Extract the [X, Y] coordinate from the center of the cell holding the provided text.  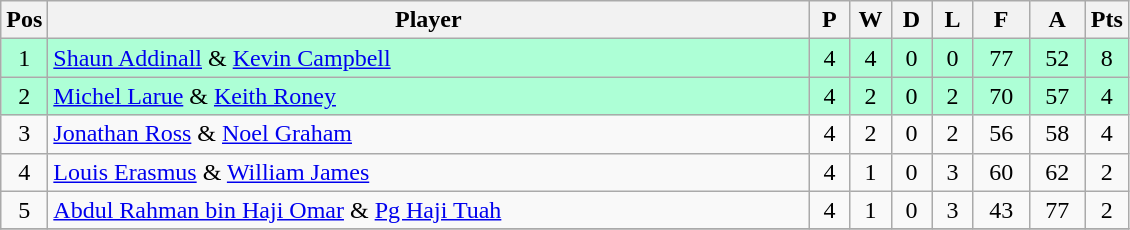
Abdul Rahman bin Haji Omar & Pg Haji Tuah [428, 210]
Pts [1106, 20]
Shaun Addinall & Kevin Campbell [428, 58]
L [952, 20]
60 [1001, 172]
57 [1057, 96]
8 [1106, 58]
A [1057, 20]
52 [1057, 58]
70 [1001, 96]
P [830, 20]
Pos [24, 20]
Michel Larue & Keith Roney [428, 96]
43 [1001, 210]
D [912, 20]
W [870, 20]
58 [1057, 134]
5 [24, 210]
Jonathan Ross & Noel Graham [428, 134]
Louis Erasmus & William James [428, 172]
56 [1001, 134]
Player [428, 20]
F [1001, 20]
62 [1057, 172]
